Identify which cell holds the provided text, then report its [x, y] central coordinate. 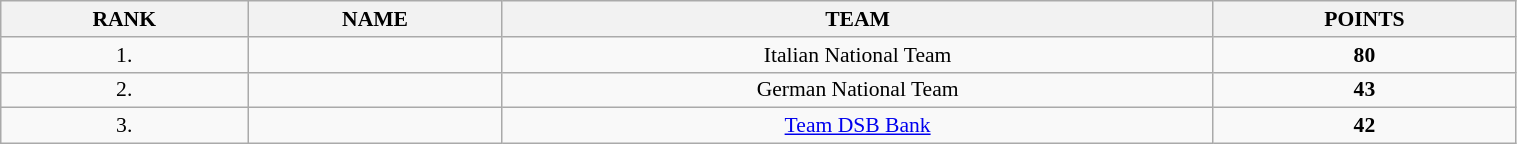
2. [124, 90]
RANK [124, 19]
1. [124, 55]
43 [1364, 90]
Italian National Team [857, 55]
POINTS [1364, 19]
3. [124, 126]
Team DSB Bank [857, 126]
TEAM [857, 19]
42 [1364, 126]
80 [1364, 55]
German National Team [857, 90]
NAME [376, 19]
